Determine the (x, y) coordinate at the center of the cell enclosing the given text.  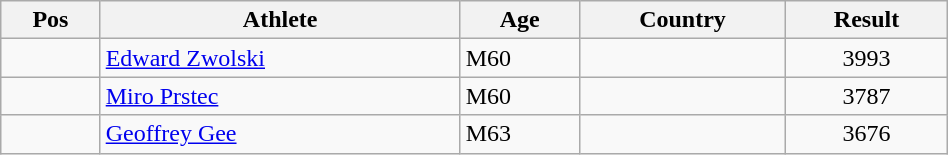
Age (520, 20)
3676 (866, 134)
Edward Zwolski (280, 58)
3993 (866, 58)
Result (866, 20)
Country (682, 20)
Geoffrey Gee (280, 134)
Pos (50, 20)
Miro Prstec (280, 96)
M63 (520, 134)
Athlete (280, 20)
3787 (866, 96)
